Return the (X, Y) coordinate for the center point of the cell that contains the specified text.  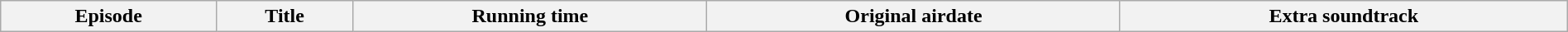
Running time (530, 16)
Original airdate (913, 16)
Episode (109, 16)
Extra soundtrack (1343, 16)
Title (284, 16)
